Return [x, y] of the center of cell containing provided text 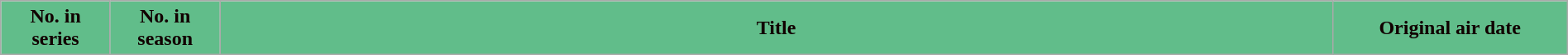
No. inseries [56, 28]
Title [776, 28]
No. inseason [165, 28]
Original air date [1450, 28]
